Provide the (X, Y) coordinate of the cell's center where the given text is located.  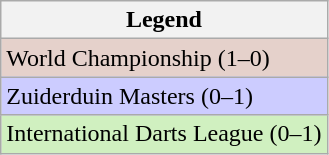
World Championship (1–0) (164, 58)
Zuiderduin Masters (0–1) (164, 96)
International Darts League (0–1) (164, 134)
Legend (164, 20)
